Extract the [x, y] coordinate from the center of the cell holding the provided text.  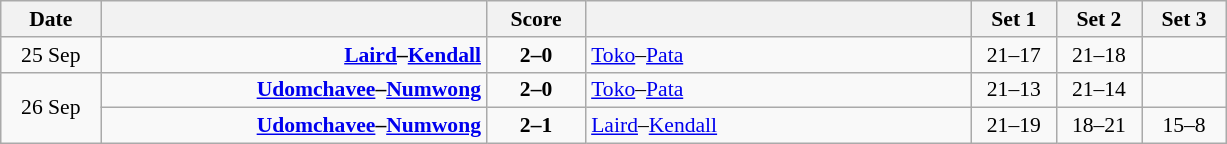
Set 3 [1184, 19]
25 Sep [51, 55]
15–8 [1184, 126]
Date [51, 19]
18–21 [1098, 126]
Set 1 [1014, 19]
21–19 [1014, 126]
21–14 [1098, 90]
2–1 [536, 126]
21–13 [1014, 90]
21–18 [1098, 55]
Set 2 [1098, 19]
21–17 [1014, 55]
Score [536, 19]
26 Sep [51, 108]
